For the text-containing cell, return its midpoint in (x, y) coordinate format. 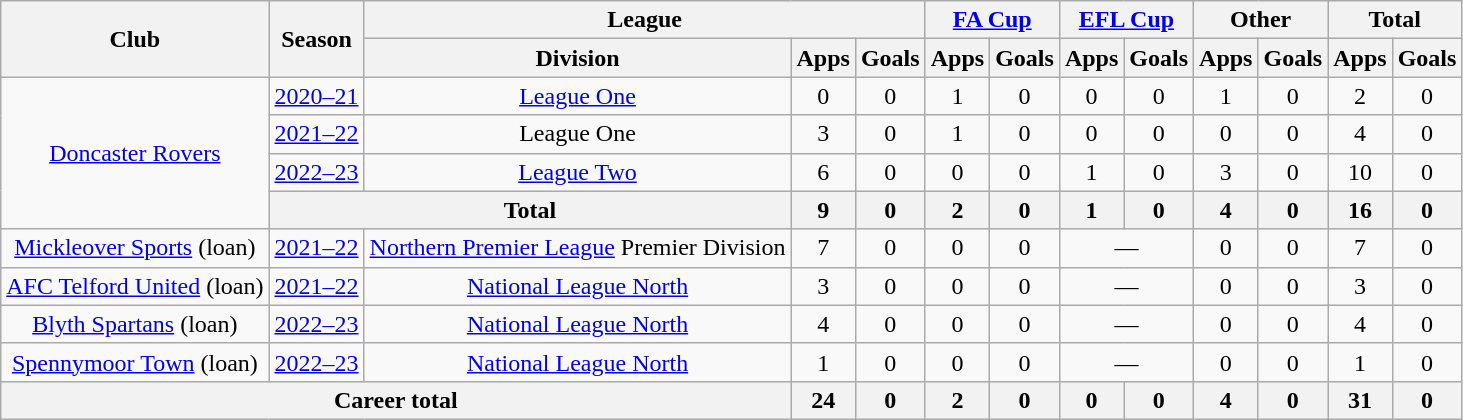
16 (1360, 210)
Doncaster Rovers (135, 153)
EFL Cup (1126, 20)
FA Cup (992, 20)
League (644, 20)
Club (135, 39)
Career total (396, 400)
Blyth Spartans (loan) (135, 324)
Spennymoor Town (loan) (135, 362)
10 (1360, 172)
Northern Premier League Premier Division (578, 248)
Season (316, 39)
6 (823, 172)
Division (578, 58)
2020–21 (316, 96)
Other (1261, 20)
9 (823, 210)
AFC Telford United (loan) (135, 286)
League Two (578, 172)
Mickleover Sports (loan) (135, 248)
24 (823, 400)
31 (1360, 400)
